Return the [x, y] coordinate for the center point of the cell that contains the specified text.  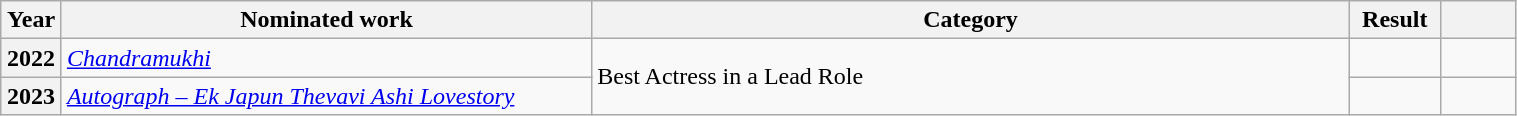
Nominated work [326, 20]
Autograph – Ek Japun Thevavi Ashi Lovestory [326, 96]
2023 [32, 96]
Chandramukhi [326, 58]
Best Actress in a Lead Role [971, 77]
Result [1394, 20]
Category [971, 20]
2022 [32, 58]
Year [32, 20]
